Identify which cell holds the provided text, then report its (X, Y) central coordinate. 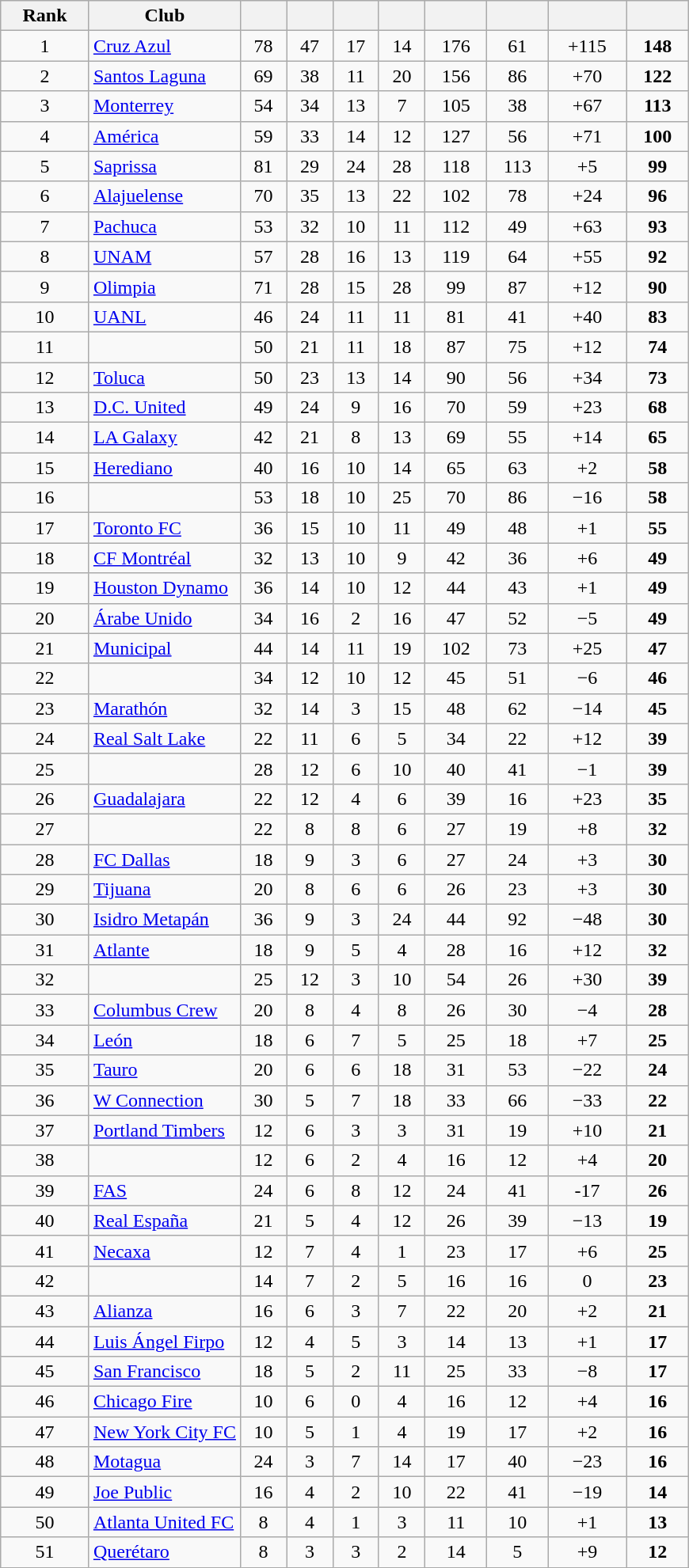
Real España (165, 1221)
−6 (588, 678)
Luis Ángel Firpo (165, 1342)
Motagua (165, 1462)
Herediano (165, 468)
+30 (588, 980)
148 (657, 46)
Santos Laguna (165, 76)
64 (518, 256)
+71 (588, 136)
D.C. United (165, 408)
Tijuana (165, 890)
+7 (588, 1040)
Saprissa (165, 166)
Joe Public (165, 1492)
−8 (588, 1372)
+67 (588, 106)
Tauro (165, 1070)
−22 (588, 1070)
61 (518, 46)
Chicago Fire (165, 1402)
68 (657, 408)
FAS (165, 1190)
UANL (165, 317)
+115 (588, 46)
71 (263, 287)
83 (657, 317)
LA Galaxy (165, 438)
Guadalajara (165, 799)
+24 (588, 196)
57 (263, 256)
156 (456, 76)
93 (657, 226)
Real Salt Lake (165, 738)
Olimpia (165, 287)
+70 (588, 76)
Alianza (165, 1311)
+9 (588, 1552)
CF Montréal (165, 558)
Monterrey (165, 106)
Querétaro (165, 1552)
América (165, 136)
Rank (45, 16)
122 (657, 76)
+14 (588, 438)
105 (456, 106)
Toluca (165, 378)
52 (518, 618)
Isidro Metapán (165, 920)
Municipal (165, 648)
Árabe Unido (165, 618)
FC Dallas (165, 859)
−14 (588, 708)
Portland Timbers (165, 1130)
−4 (588, 1010)
+63 (588, 226)
+10 (588, 1130)
−13 (588, 1221)
−33 (588, 1100)
176 (456, 46)
74 (657, 347)
−1 (588, 769)
75 (518, 347)
Atlanta United FC (165, 1522)
+25 (588, 648)
Columbus Crew (165, 1010)
+40 (588, 317)
100 (657, 136)
San Francisco (165, 1372)
63 (518, 468)
Marathón (165, 708)
Alajuelense (165, 196)
96 (657, 196)
118 (456, 166)
Pachuca (165, 226)
119 (456, 256)
W Connection (165, 1100)
New York City FC (165, 1432)
+55 (588, 256)
Houston Dynamo (165, 588)
Cruz Azul (165, 46)
62 (518, 708)
+8 (588, 829)
112 (456, 226)
−48 (588, 920)
+5 (588, 166)
−23 (588, 1462)
Club (165, 16)
127 (456, 136)
+34 (588, 378)
66 (518, 1100)
Atlante (165, 950)
Toronto FC (165, 528)
37 (45, 1130)
−19 (588, 1492)
UNAM (165, 256)
León (165, 1040)
−16 (588, 498)
Necaxa (165, 1251)
−5 (588, 618)
-17 (588, 1190)
